Capture the cell that displays the provided text and extract its (X, Y) central coordinate. 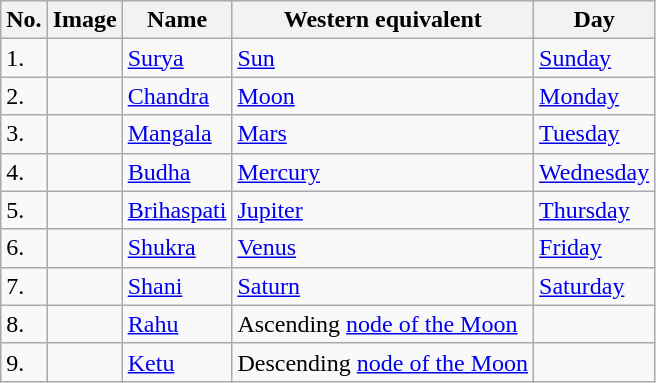
6. (24, 248)
Thursday (594, 210)
Chandra (177, 96)
Sun (383, 58)
Western equivalent (383, 20)
Mars (383, 134)
7. (24, 286)
Ascending node of the Moon (383, 324)
4. (24, 172)
Shani (177, 286)
Sunday (594, 58)
Descending node of the Moon (383, 362)
Moon (383, 96)
1. (24, 58)
Monday (594, 96)
Saturn (383, 286)
5. (24, 210)
Ketu (177, 362)
Budha (177, 172)
Saturday (594, 286)
Surya (177, 58)
9. (24, 362)
Brihaspati (177, 210)
Mangala (177, 134)
Friday (594, 248)
Tuesday (594, 134)
8. (24, 324)
Rahu (177, 324)
Shukra (177, 248)
No. (24, 20)
Venus (383, 248)
2. (24, 96)
Mercury (383, 172)
Image (84, 20)
Day (594, 20)
Wednesday (594, 172)
3. (24, 134)
Name (177, 20)
Jupiter (383, 210)
